Determine the (X, Y) coordinate at the center of the cell enclosing the given text.  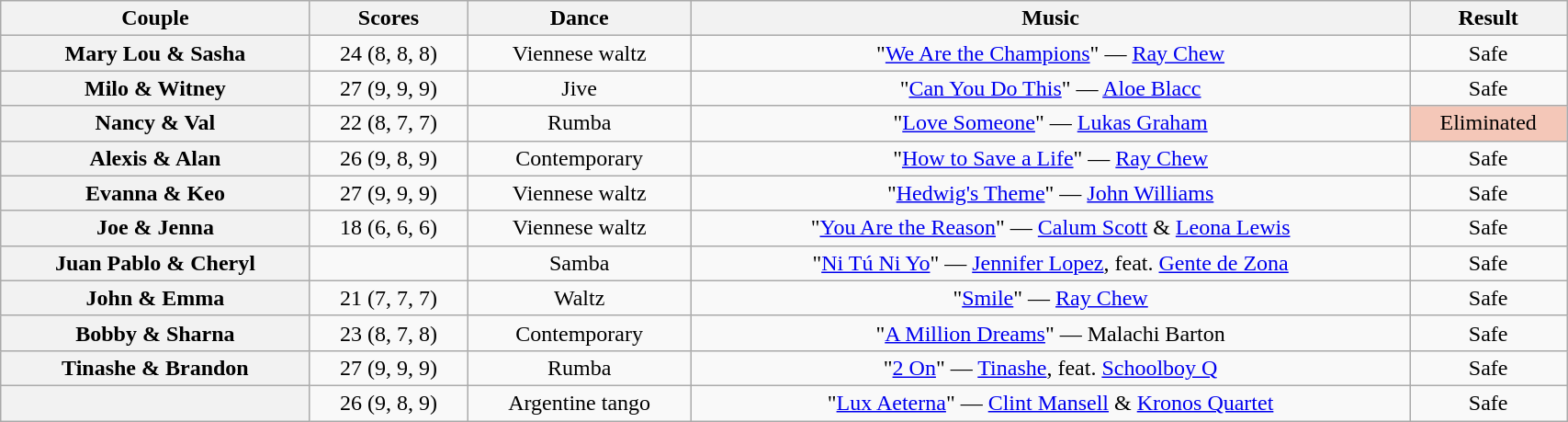
23 (8, 7, 8) (389, 333)
Evanna & Keo (155, 193)
Music (1050, 18)
Eliminated (1488, 123)
"Smile" — Ray Chew (1050, 298)
Samba (580, 263)
Tinashe & Brandon (155, 368)
Milo & Witney (155, 88)
Alexis & Alan (155, 158)
Juan Pablo & Cheryl (155, 263)
Waltz (580, 298)
Bobby & Sharna (155, 333)
Couple (155, 18)
"Ni Tú Ni Yo" — Jennifer Lopez, feat. Gente de Zona (1050, 263)
Joe & Jenna (155, 228)
Nancy & Val (155, 123)
18 (6, 6, 6) (389, 228)
"Love Someone" — Lukas Graham (1050, 123)
"Hedwig's Theme" — John Williams (1050, 193)
21 (7, 7, 7) (389, 298)
22 (8, 7, 7) (389, 123)
"How to Save a Life" — Ray Chew (1050, 158)
"We Are the Champions" — Ray Chew (1050, 53)
John & Emma (155, 298)
24 (8, 8, 8) (389, 53)
Scores (389, 18)
Argentine tango (580, 403)
"Can You Do This" — Aloe Blacc (1050, 88)
"2 On" — Tinashe, feat. Schoolboy Q (1050, 368)
"Lux Aeterna" — Clint Mansell & Kronos Quartet (1050, 403)
"You Are the Reason" — Calum Scott & Leona Lewis (1050, 228)
"A Million Dreams" — Malachi Barton (1050, 333)
Mary Lou & Sasha (155, 53)
Result (1488, 18)
Jive (580, 88)
Dance (580, 18)
